Pinpoint the cell where the given text exists, returning its (x, y) midpoint coordinate. 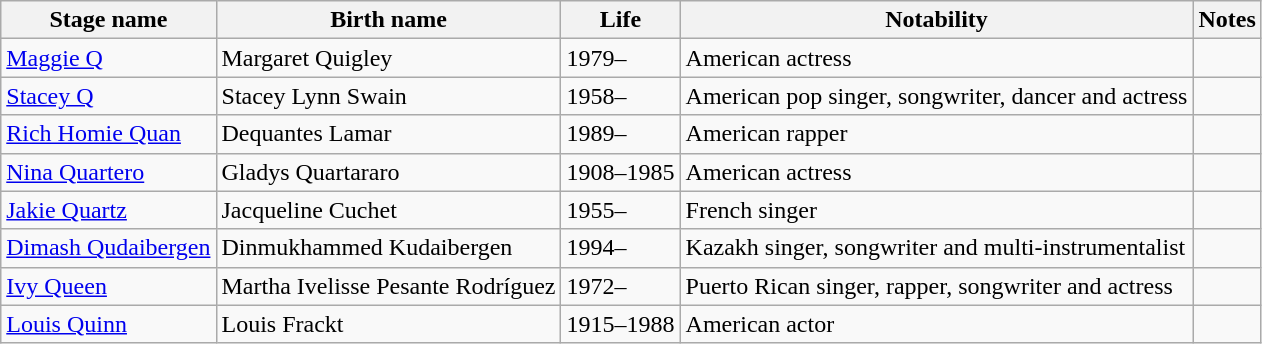
American pop singer, songwriter, dancer and actress (936, 96)
1994– (620, 248)
Jakie Quartz (108, 210)
Ivy Queen (108, 286)
Gladys Quartararo (388, 172)
Stage name (108, 20)
Louis Frackt (388, 324)
Notes (1227, 20)
Notability (936, 20)
French singer (936, 210)
Martha Ivelisse Pesante Rodríguez (388, 286)
American rapper (936, 134)
Louis Quinn (108, 324)
Dinmukhammed Kudaibergen (388, 248)
Dimash Qudaibergen (108, 248)
1979– (620, 58)
1989– (620, 134)
Stacey Q (108, 96)
1955– (620, 210)
Birth name (388, 20)
Maggie Q (108, 58)
Dequantes Lamar (388, 134)
1972– (620, 286)
Jacqueline Cuchet (388, 210)
1915–1988 (620, 324)
Margaret Quigley (388, 58)
1908–1985 (620, 172)
Rich Homie Quan (108, 134)
Life (620, 20)
Kazakh singer, songwriter and multi-instrumentalist (936, 248)
Nina Quartero (108, 172)
1958– (620, 96)
American actor (936, 324)
Puerto Rican singer, rapper, songwriter and actress (936, 286)
Stacey Lynn Swain (388, 96)
